Provide the (X, Y) coordinate of the cell's center where the given text is located.  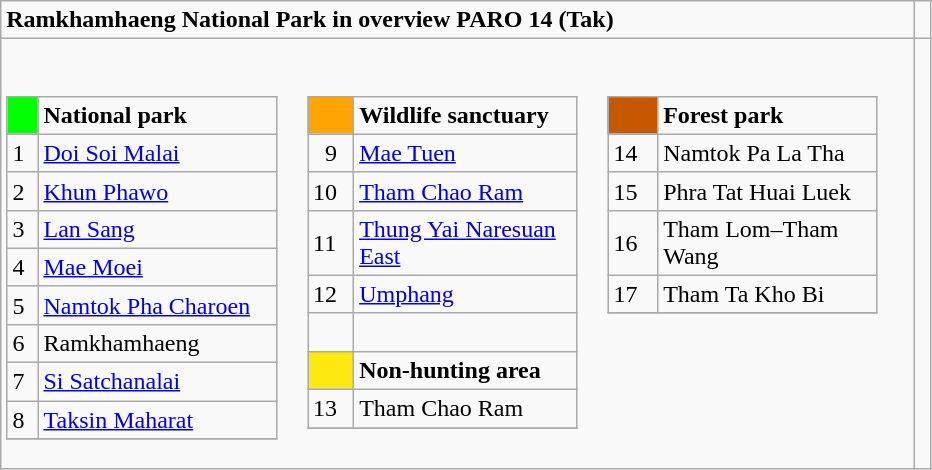
Tham Lom–Tham Wang (768, 242)
Namtok Pa La Tha (768, 153)
Taksin Maharat (157, 420)
Mae Tuen (466, 153)
4 (22, 267)
Umphang (466, 294)
Mae Moei (157, 267)
3 (22, 229)
Forest park (768, 115)
11 (331, 242)
8 (22, 420)
14 (633, 153)
Si Satchanalai (157, 382)
1 (22, 153)
Namtok Pha Charoen (157, 305)
17 (633, 294)
12 (331, 294)
9 (331, 153)
Tham Ta Kho Bi (768, 294)
Non-hunting area (466, 370)
10 (331, 191)
Phra Tat Huai Luek (768, 191)
2 (22, 191)
Khun Phawo (157, 191)
16 (633, 242)
7 (22, 382)
Ramkhamhaeng National Park in overview PARO 14 (Tak) (458, 20)
5 (22, 305)
Doi Soi Malai (157, 153)
National park (157, 115)
Lan Sang (157, 229)
Ramkhamhaeng (157, 343)
Wildlife sanctuary (466, 115)
13 (331, 409)
6 (22, 343)
Thung Yai Naresuan East (466, 242)
15 (633, 191)
